Capture the cell that displays the provided text and extract its [X, Y] central coordinate. 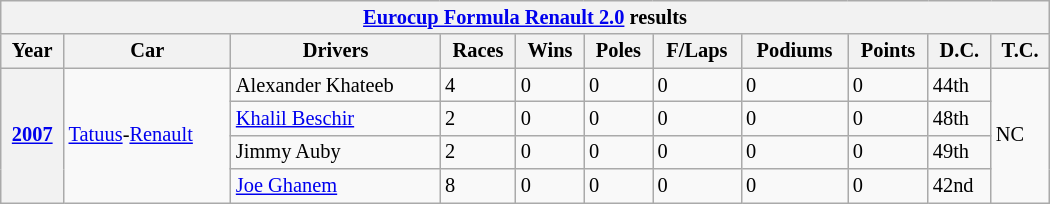
44th [960, 85]
8 [478, 186]
Khalil Beschir [336, 118]
Year [32, 51]
Car [148, 51]
Tatuus-Renault [148, 136]
Races [478, 51]
4 [478, 85]
Eurocup Formula Renault 2.0 results [525, 17]
48th [960, 118]
Drivers [336, 51]
NC [1020, 136]
F/Laps [697, 51]
Alexander Khateeb [336, 85]
Podiums [794, 51]
42nd [960, 186]
Poles [618, 51]
Jimmy Auby [336, 152]
Joe Ghanem [336, 186]
Points [888, 51]
D.C. [960, 51]
Wins [550, 51]
T.C. [1020, 51]
2007 [32, 136]
49th [960, 152]
